Scan for the cell matching the given text and deliver its (X, Y) coordinate at center. 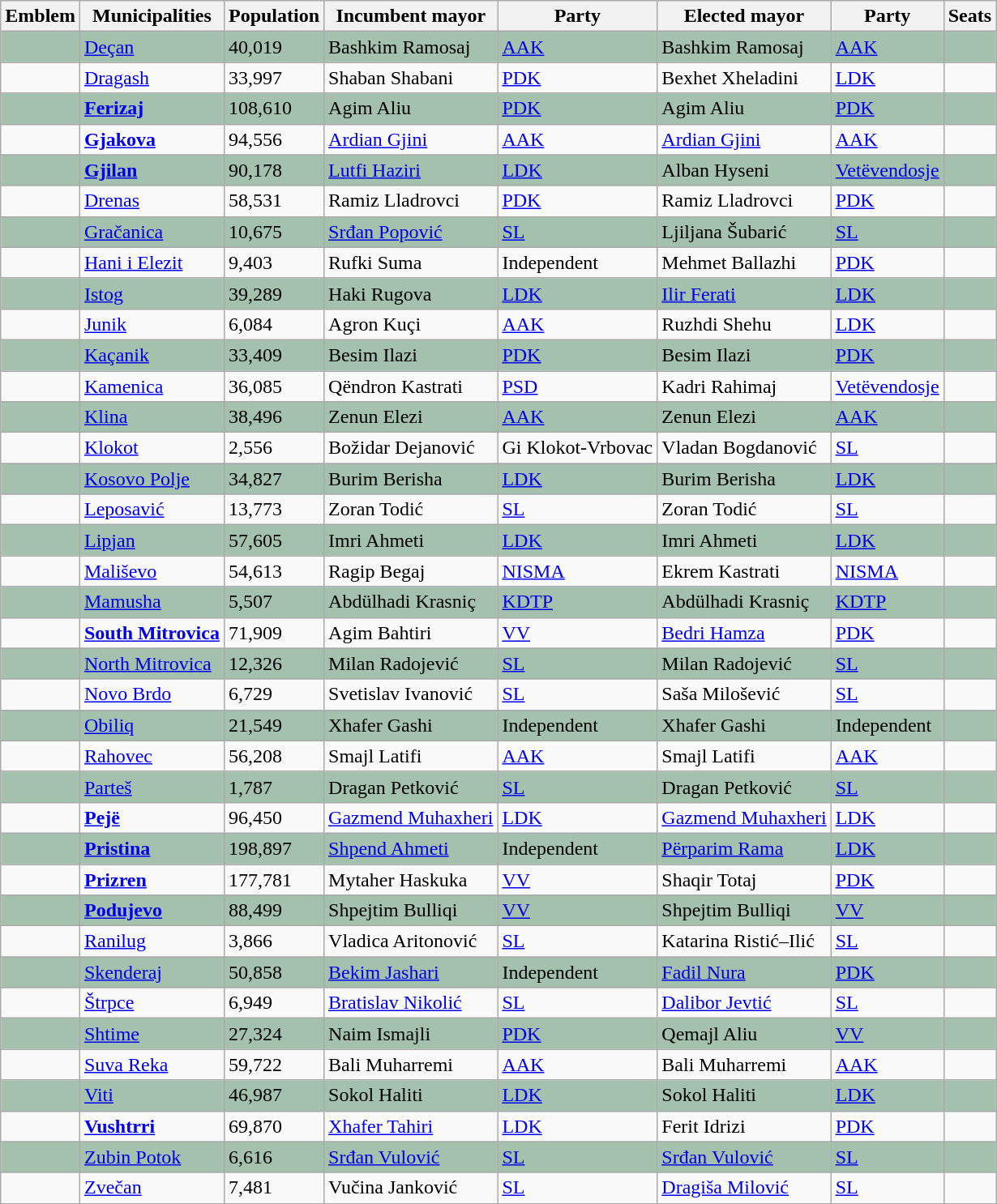
Kadri Rahimaj (744, 386)
Agim Bahtiri (411, 633)
6,084 (274, 324)
Dragash (152, 78)
Ljiljana Šubarić (744, 232)
Pejë (152, 818)
Fadil Nura (744, 972)
Hani i Elezit (152, 263)
Naim Ismajli (411, 1034)
Obiliq (152, 725)
Viti (152, 1095)
Lutfi Haziri (411, 170)
Mytaher Haskuka (411, 879)
56,208 (274, 756)
Elected mayor (744, 16)
Junik (152, 324)
Vladan Bogdanović (744, 448)
96,450 (274, 818)
PSD (577, 386)
94,556 (274, 139)
33,409 (274, 355)
Mališevo (152, 571)
Ragip Begaj (411, 571)
1,787 (274, 787)
Klokot (152, 448)
Ekrem Kastrati (744, 571)
Shaqir Totaj (744, 879)
Štrpce (152, 1003)
Xhafer Tahiri (411, 1126)
Përparim Rama (744, 848)
Gi Klokot-Vrbovac (577, 448)
South Mitrovica (152, 633)
177,781 (274, 879)
Prizren (152, 879)
Shaban Shabani (411, 78)
Dragiša Milović (744, 1188)
13,773 (274, 510)
36,085 (274, 386)
Mamusha (152, 602)
Ferit Idrizi (744, 1126)
Shtime (152, 1034)
10,675 (274, 232)
Ranilug (152, 941)
Leposavić (152, 510)
6,729 (274, 694)
Seats (969, 16)
6,949 (274, 1003)
9,403 (274, 263)
34,827 (274, 479)
Bekim Jashari (411, 972)
Zubin Potok (152, 1157)
46,987 (274, 1095)
39,289 (274, 293)
5,507 (274, 602)
Skenderaj (152, 972)
69,870 (274, 1126)
Shpend Ahmeti (411, 848)
Gjilan (152, 170)
27,324 (274, 1034)
Bexhet Xheladini (744, 78)
71,909 (274, 633)
Qëndron Kastrati (411, 386)
North Mitrovica (152, 664)
Alban Hyseni (744, 170)
Agron Kuçi (411, 324)
12,326 (274, 664)
Kamenica (152, 386)
58,531 (274, 201)
Haki Rugova (411, 293)
Mehmet Ballazhi (744, 263)
Suva Reka (152, 1065)
Ferizaj (152, 109)
Rufki Suma (411, 263)
88,499 (274, 911)
57,605 (274, 540)
Gjakova (152, 139)
Rahovec (152, 756)
Incumbent mayor (411, 16)
Zvečan (152, 1188)
Božidar Dejanović (411, 448)
Vladica Aritonović (411, 941)
3,866 (274, 941)
Novo Brdo (152, 694)
38,496 (274, 417)
Svetislav Ivanović (411, 694)
Drenas (152, 201)
198,897 (274, 848)
Klina (152, 417)
7,481 (274, 1188)
21,549 (274, 725)
Qemajl Aliu (744, 1034)
6,616 (274, 1157)
Kaçanik (152, 355)
90,178 (274, 170)
54,613 (274, 571)
40,019 (274, 47)
Dalibor Jevtić (744, 1003)
Ruzhdi Shehu (744, 324)
Lipjan (152, 540)
Parteš (152, 787)
Istog (152, 293)
Municipalities (152, 16)
108,610 (274, 109)
2,556 (274, 448)
Vushtrri (152, 1126)
Pristina (152, 848)
Kosovo Polje (152, 479)
Deçan (152, 47)
Srđan Popović (411, 232)
Bedri Hamza (744, 633)
Bratislav Nikolić (411, 1003)
Katarina Ristić–Ilić (744, 941)
Population (274, 16)
50,858 (274, 972)
Ilir Ferati (744, 293)
Saša Milošević (744, 694)
Gračanica (152, 232)
Podujevo (152, 911)
59,722 (274, 1065)
33,997 (274, 78)
Emblem (41, 16)
Vučina Janković (411, 1188)
